For the text-containing cell, return its midpoint in [X, Y] coordinate format. 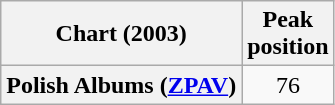
76 [288, 85]
Peakposition [288, 34]
Polish Albums (ZPAV) [122, 85]
Chart (2003) [122, 34]
